Find where the given text appears and provide that cell's center as (X, Y) coordinate. 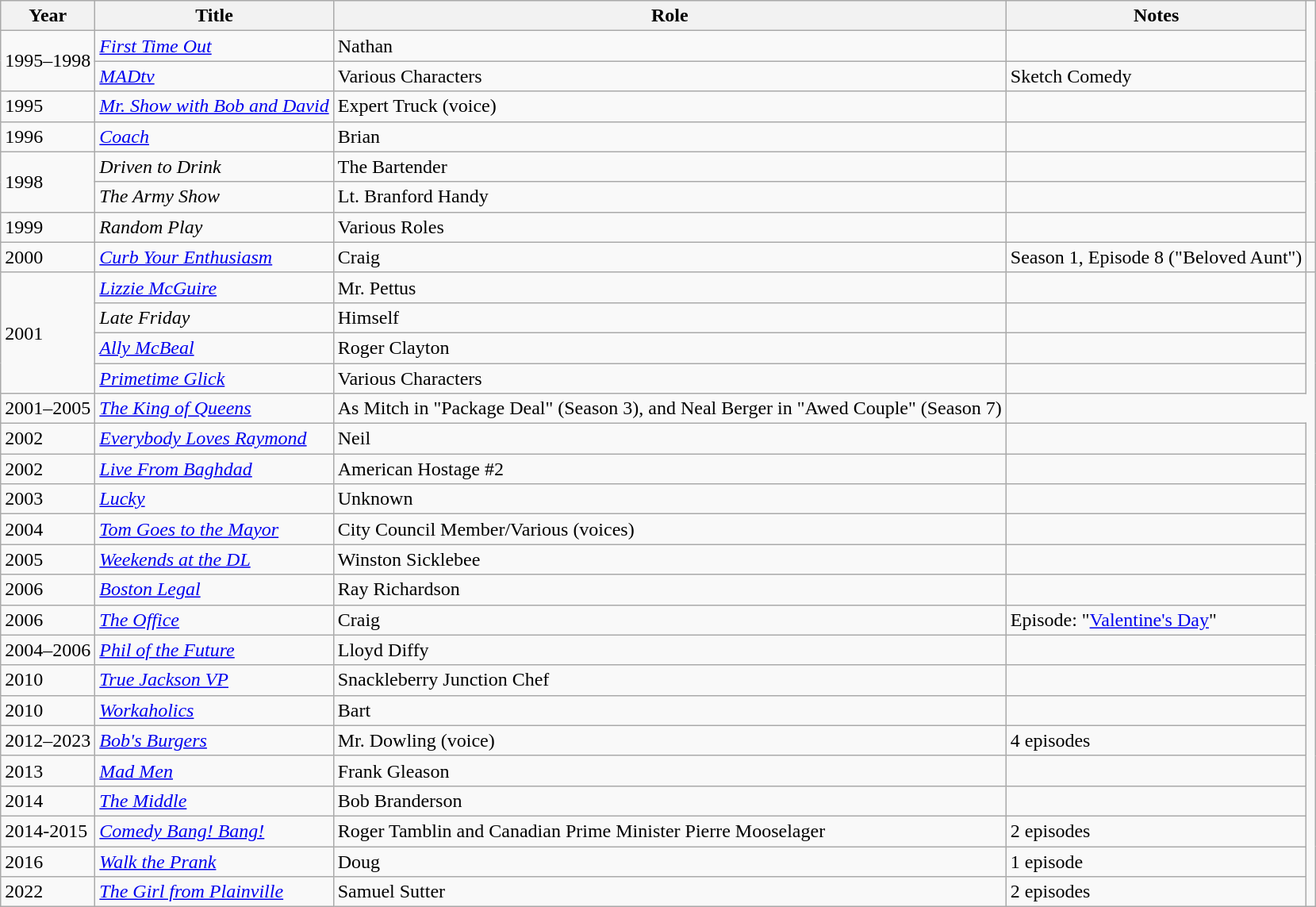
The Army Show (214, 197)
American Hostage #2 (670, 469)
Neil (670, 439)
Brian (670, 136)
Late Friday (214, 317)
1995 (48, 106)
Walk the Prank (214, 861)
Title (214, 16)
1998 (48, 182)
Driven to Drink (214, 167)
First Time Out (214, 46)
Himself (670, 317)
2005 (48, 559)
Everybody Loves Raymond (214, 439)
Lloyd Diffy (670, 650)
True Jackson VP (214, 680)
Primetime Glick (214, 379)
Notes (1157, 16)
The Middle (214, 801)
Year (48, 16)
City Council Member/Various (voices) (670, 529)
Lizzie McGuire (214, 287)
Roger Clayton (670, 348)
2014-2015 (48, 831)
Frank Gleason (670, 771)
Mad Men (214, 771)
Lucky (214, 499)
Various Roles (670, 227)
Tom Goes to the Mayor (214, 529)
MADtv (214, 76)
2004–2006 (48, 650)
2000 (48, 257)
1996 (48, 136)
2001 (48, 332)
Mr. Pettus (670, 287)
Ray Richardson (670, 590)
Bob's Burgers (214, 740)
Boston Legal (214, 590)
Bob Branderson (670, 801)
Live From Baghdad (214, 469)
1995–1998 (48, 61)
Snackleberry Junction Chef (670, 680)
2012–2023 (48, 740)
2001–2005 (48, 409)
Roger Tamblin and Canadian Prime Minister Pierre Mooselager (670, 831)
Bart (670, 710)
Mr. Show with Bob and David (214, 106)
2013 (48, 771)
Mr. Dowling (voice) (670, 740)
2003 (48, 499)
1 episode (1157, 861)
Ally McBeal (214, 348)
Samuel Sutter (670, 892)
The Girl from Plainville (214, 892)
2004 (48, 529)
Curb Your Enthusiasm (214, 257)
Weekends at the DL (214, 559)
Coach (214, 136)
Sketch Comedy (1157, 76)
Lt. Branford Handy (670, 197)
4 episodes (1157, 740)
Nathan (670, 46)
Episode: "Valentine's Day" (1157, 620)
Role (670, 16)
Expert Truck (voice) (670, 106)
The King of Queens (214, 409)
As Mitch in "Package Deal" (Season 3), and Neal Berger in "Awed Couple" (Season 7) (670, 409)
2016 (48, 861)
Doug (670, 861)
Season 1, Episode 8 ("Beloved Aunt") (1157, 257)
Random Play (214, 227)
2022 (48, 892)
1999 (48, 227)
Unknown (670, 499)
Phil of the Future (214, 650)
Comedy Bang! Bang! (214, 831)
Workaholics (214, 710)
The Office (214, 620)
The Bartender (670, 167)
2014 (48, 801)
Winston Sicklebee (670, 559)
